Pinpoint the cell where the given text exists, returning its (x, y) midpoint coordinate. 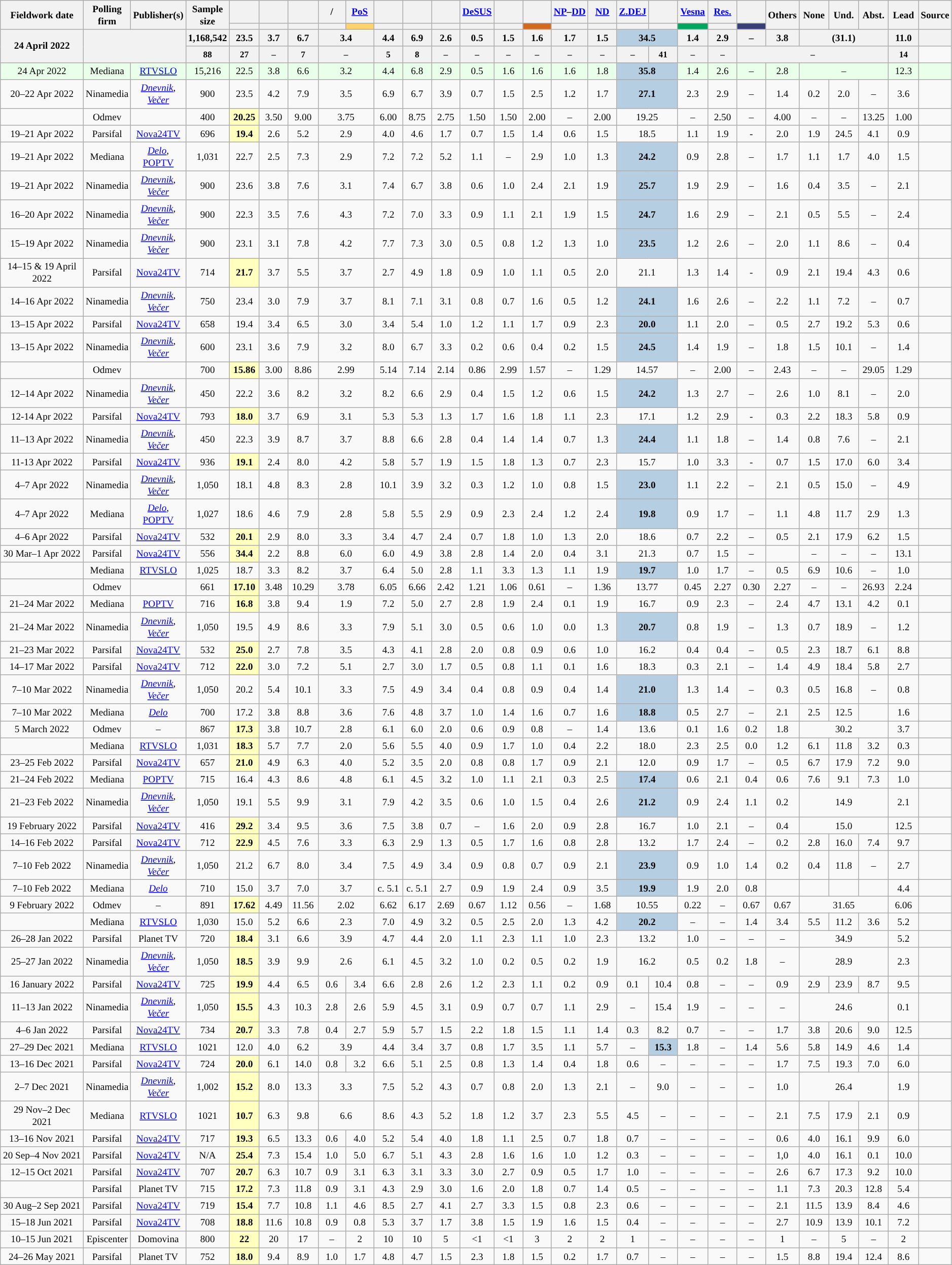
Domovina (158, 1239)
11.7 (843, 514)
10.29 (303, 587)
2.14 (446, 370)
1.68 (603, 905)
0.56 (538, 905)
15,216 (207, 71)
17.1 (647, 416)
0.30 (752, 587)
9.8 (303, 1115)
1.36 (603, 587)
16–20 Apr 2022 (42, 214)
12-14 Apr 2022 (42, 416)
2.42 (446, 587)
20.6 (843, 1030)
6.8 (417, 71)
21.7 (244, 272)
Polling firm (107, 15)
19 February 2022 (42, 825)
15.2 (244, 1087)
19.25 (647, 117)
15.5 (244, 1007)
6.06 (904, 905)
7.14 (417, 370)
23.4 (244, 301)
2–7 Dec 2021 (42, 1087)
Und. (843, 15)
0.45 (693, 587)
21.1 (647, 272)
23.0 (647, 485)
2.69 (446, 905)
Sample size (207, 15)
10.55 (647, 905)
2.43 (783, 370)
24 Apr 2022 (42, 71)
N/A (207, 1155)
NP–DD (570, 12)
11.0 (904, 38)
11.5 (814, 1206)
Z.DEJ (633, 12)
708 (207, 1223)
710 (207, 888)
752 (207, 1256)
2.24 (904, 587)
4–6 Jan 2022 (42, 1030)
8.9 (303, 1256)
15.7 (647, 462)
14–16 Apr 2022 (42, 301)
Res. (722, 12)
20.1 (244, 537)
13.25 (873, 117)
Fieldwork date (42, 15)
13.6 (647, 729)
720 (207, 939)
17.4 (647, 779)
8.3 (303, 485)
20 (274, 1239)
17.10 (244, 587)
891 (207, 905)
657 (207, 763)
27–29 Dec 2021 (42, 1047)
21.3 (647, 553)
19.8 (647, 514)
14–17 Mar 2022 (42, 667)
24.7 (647, 214)
29.2 (244, 825)
716 (207, 604)
25.4 (244, 1155)
26–28 Jan 2022 (42, 939)
12–14 Apr 2022 (42, 393)
724 (207, 1064)
22.5 (244, 71)
1,027 (207, 514)
Others (783, 15)
31.65 (844, 905)
6.17 (417, 905)
2.75 (446, 117)
416 (207, 825)
DeSUS (477, 12)
9.1 (843, 779)
10.4 (663, 984)
750 (207, 301)
10–15 Jun 2021 (42, 1239)
Episcenter (107, 1239)
41 (663, 54)
6.05 (389, 587)
22.2 (244, 393)
867 (207, 729)
22 (244, 1239)
1,168,542 (207, 38)
17.0 (843, 462)
21–23 Mar 2022 (42, 649)
6.00 (389, 117)
30 Aug–2 Sep 2021 (42, 1206)
15.3 (663, 1047)
24–26 May 2021 (42, 1256)
9.7 (904, 842)
11–13 Jan 2022 (42, 1007)
696 (207, 134)
8.4 (873, 1206)
714 (207, 272)
8.5 (389, 1206)
9.2 (873, 1172)
29.05 (873, 370)
719 (207, 1206)
16.4 (244, 779)
17 (303, 1239)
707 (207, 1172)
34.9 (844, 939)
/ (332, 12)
7 (303, 54)
3.50 (274, 117)
4.00 (783, 117)
12.8 (873, 1189)
22.9 (244, 842)
1,0 (783, 1155)
20–22 Apr 2022 (42, 93)
24 April 2022 (42, 46)
936 (207, 462)
24.4 (647, 438)
658 (207, 325)
10.9 (814, 1223)
4–6 Apr 2022 (42, 537)
11.6 (274, 1223)
12.3 (904, 71)
15–18 Jun 2021 (42, 1223)
15.86 (244, 370)
661 (207, 587)
3.00 (274, 370)
27 (244, 54)
18.9 (843, 627)
23.6 (244, 186)
10.6 (843, 570)
13–16 Nov 2021 (42, 1139)
6.4 (389, 570)
600 (207, 347)
14.57 (647, 370)
6.62 (389, 905)
1,030 (207, 921)
734 (207, 1030)
26.4 (844, 1087)
3.78 (346, 587)
34.5 (647, 38)
717 (207, 1139)
11.56 (303, 905)
14 (904, 54)
22.0 (244, 667)
14.0 (303, 1064)
88 (207, 54)
2.02 (346, 905)
4.49 (274, 905)
16.0 (843, 842)
556 (207, 553)
13–16 Dec 2021 (42, 1064)
Lead (904, 15)
14–15 & 19 April 2022 (42, 272)
16 January 2022 (42, 984)
7.1 (417, 301)
Vesna (693, 12)
17.62 (244, 905)
21–24 Feb 2022 (42, 779)
23–25 Feb 2022 (42, 763)
13.77 (647, 587)
1.06 (508, 587)
12.4 (873, 1256)
1,025 (207, 570)
11.2 (843, 921)
28.9 (844, 961)
None (814, 15)
3 (538, 1239)
29 Nov–2 Dec 2021 (42, 1115)
6.66 (417, 587)
26.93 (873, 587)
20.25 (244, 117)
Abst. (873, 15)
18.1 (244, 485)
0.22 (693, 905)
8.86 (303, 370)
35.8 (647, 71)
5 March 2022 (42, 729)
19.2 (843, 325)
15–19 Apr 2022 (42, 244)
1.21 (477, 587)
19.7 (647, 570)
25.7 (647, 186)
0.86 (477, 370)
27.1 (647, 93)
1.57 (538, 370)
10.3 (303, 1007)
19.5 (244, 627)
(31.1) (844, 38)
Source (935, 15)
PoS (360, 12)
2.50 (722, 117)
Publisher(s) (158, 15)
9 February 2022 (42, 905)
30.2 (844, 729)
9.00 (303, 117)
8 (417, 54)
12–15 Oct 2021 (42, 1172)
0.61 (538, 587)
25.0 (244, 649)
400 (207, 117)
3.75 (346, 117)
1.00 (904, 117)
25–27 Jan 2022 (42, 961)
ND (603, 12)
24.6 (844, 1007)
800 (207, 1239)
793 (207, 416)
8.75 (417, 117)
20.3 (843, 1189)
22.7 (244, 156)
5.14 (389, 370)
20 Sep–4 Nov 2021 (42, 1155)
725 (207, 984)
21–23 Feb 2022 (42, 803)
34.4 (244, 553)
24.1 (647, 301)
30 Mar–1 Apr 2022 (42, 553)
1,002 (207, 1087)
3.48 (274, 587)
11-13 Apr 2022 (42, 462)
14–16 Feb 2022 (42, 842)
11–13 Apr 2022 (42, 438)
1.12 (508, 905)
